Find where the given text appears and provide that cell's center as (X, Y) coordinate. 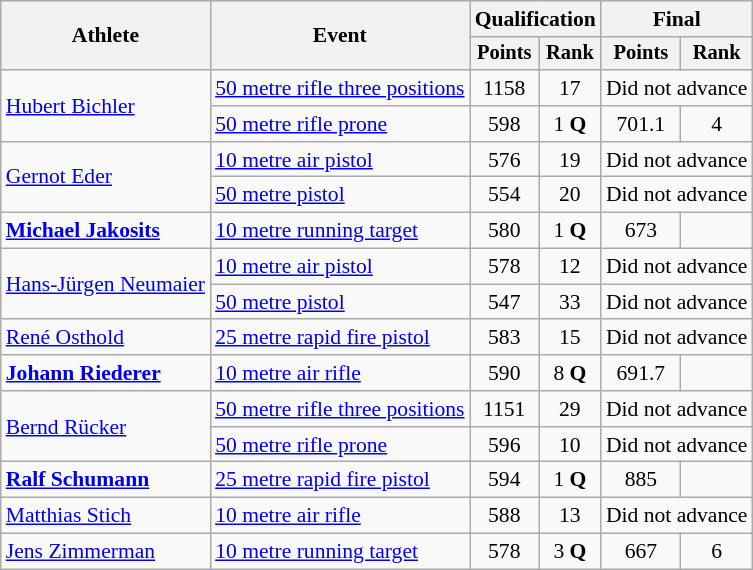
594 (504, 480)
596 (504, 445)
4 (717, 124)
19 (570, 160)
29 (570, 409)
8 Q (570, 373)
1158 (504, 88)
15 (570, 338)
691.7 (641, 373)
Johann Riederer (106, 373)
Michael Jakosits (106, 231)
Matthias Stich (106, 516)
673 (641, 231)
Jens Zimmerman (106, 552)
6 (717, 552)
598 (504, 124)
Final (677, 19)
17 (570, 88)
Gernot Eder (106, 178)
Athlete (106, 36)
12 (570, 267)
Event (340, 36)
13 (570, 516)
547 (504, 302)
10 (570, 445)
Hans-Jürgen Neumaier (106, 284)
Ralf Schumann (106, 480)
576 (504, 160)
Hubert Bichler (106, 106)
667 (641, 552)
885 (641, 480)
701.1 (641, 124)
554 (504, 195)
33 (570, 302)
Bernd Rücker (106, 426)
Qualification (536, 19)
20 (570, 195)
588 (504, 516)
René Osthold (106, 338)
583 (504, 338)
1151 (504, 409)
590 (504, 373)
3 Q (570, 552)
580 (504, 231)
